Pinpoint the cell where the given text exists, returning its (X, Y) midpoint coordinate. 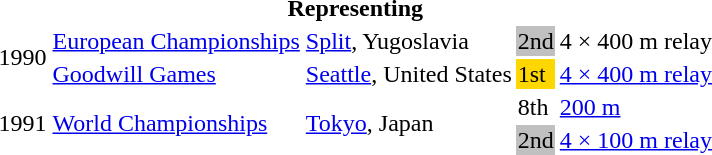
1st (536, 74)
Split, Yugoslavia (408, 41)
Seattle, United States (408, 74)
Goodwill Games (176, 74)
Tokyo, Japan (408, 124)
European Championships (176, 41)
World Championships (176, 124)
8th (536, 107)
